Return (x, y) of the center of cell containing provided text 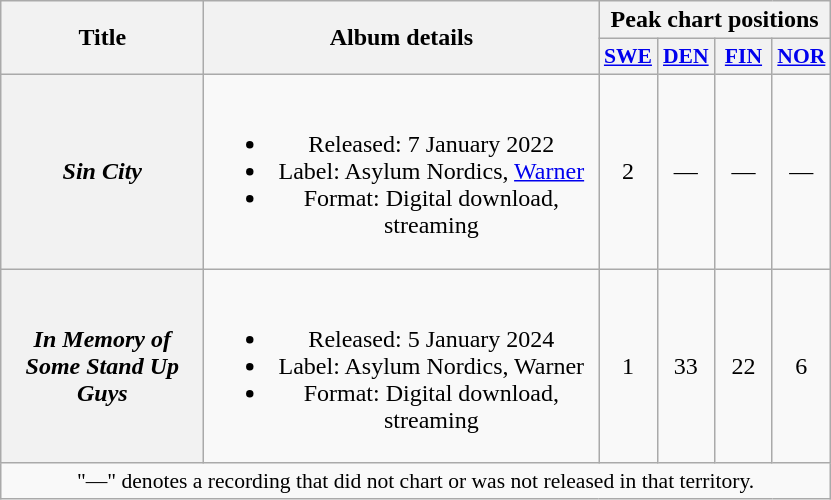
22 (744, 365)
1 (628, 365)
"—" denotes a recording that did not chart or was not released in that territory. (416, 481)
Peak chart positions (715, 20)
SWE (628, 57)
In Memory of Some Stand Up Guys (102, 365)
NOR (801, 57)
2 (628, 171)
Released: 7 January 2022Label: Asylum Nordics, WarnerFormat: Digital download, streaming (402, 171)
Title (102, 38)
FIN (744, 57)
Released: 5 January 2024Label: Asylum Nordics, WarnerFormat: Digital download, streaming (402, 365)
Album details (402, 38)
Sin City (102, 171)
DEN (686, 57)
6 (801, 365)
33 (686, 365)
